Search for the cell housing the specified text and yield its (X, Y) center coordinate. 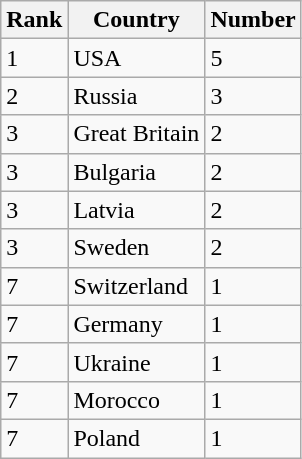
Morocco (136, 400)
Number (253, 20)
Sweden (136, 248)
Latvia (136, 210)
Bulgaria (136, 172)
Rank (34, 20)
Ukraine (136, 362)
Switzerland (136, 286)
Country (136, 20)
Germany (136, 324)
Russia (136, 96)
5 (253, 58)
Poland (136, 438)
USA (136, 58)
Great Britain (136, 134)
